Determine the [x, y] coordinate at the center of the cell enclosing the given text.  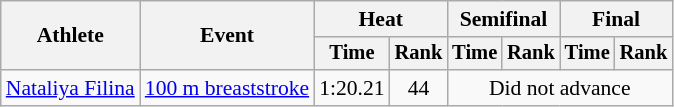
Did not advance [560, 88]
Heat [380, 19]
100 m breaststroke [227, 88]
Semifinal [503, 19]
Final [616, 19]
Athlete [70, 36]
Nataliya Filina [70, 88]
44 [419, 88]
1:20.21 [352, 88]
Event [227, 36]
